Find where the given text appears and provide that cell's center as [x, y] coordinate. 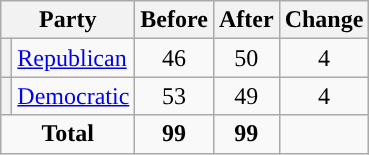
Before [174, 20]
50 [246, 58]
After [246, 20]
Change [324, 20]
Party [68, 20]
Democratic [74, 96]
46 [174, 58]
49 [246, 96]
Total [68, 134]
Republican [74, 58]
53 [174, 96]
